Determine the [x, y] coordinate at the center of the cell enclosing the given text.  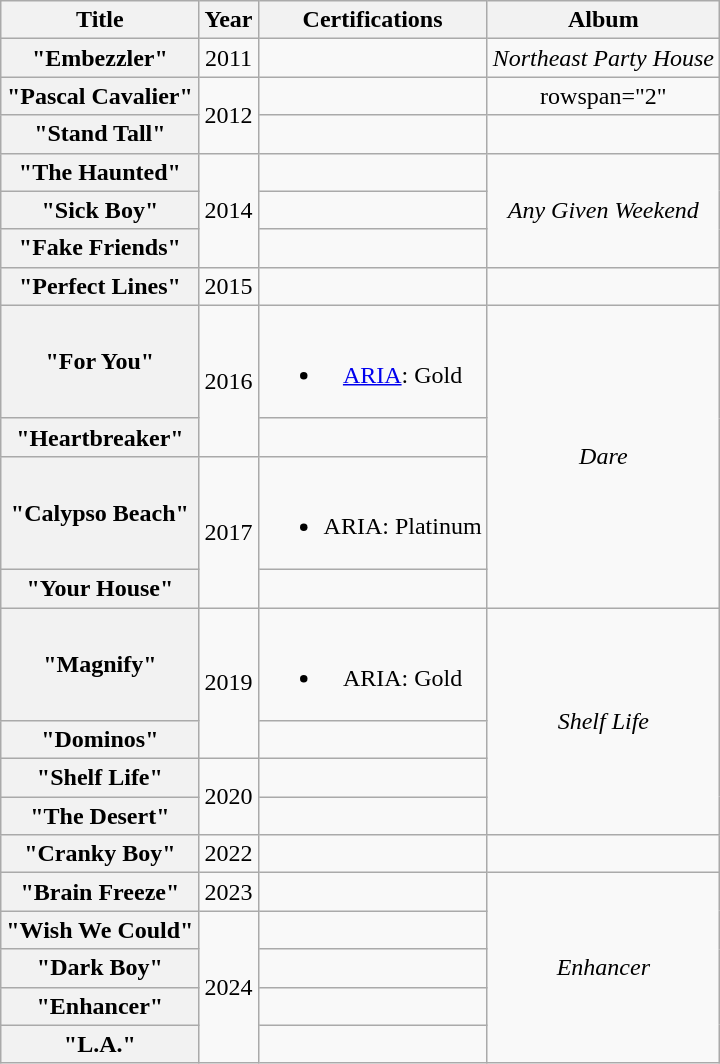
2016 [228, 380]
Album [603, 20]
Enhancer [603, 968]
"Enhancer" [100, 1006]
Certifications [372, 20]
2015 [228, 286]
"Stand Tall" [100, 134]
Year [228, 20]
Shelf Life [603, 722]
"Cranky Boy" [100, 854]
"Your House" [100, 588]
"Perfect Lines" [100, 286]
"Sick Boy" [100, 210]
2019 [228, 684]
"Heartbreaker" [100, 437]
Any Given Weekend [603, 210]
"Dominos" [100, 740]
2012 [228, 115]
"Magnify" [100, 664]
Northeast Party House [603, 58]
Title [100, 20]
"Wish We Could" [100, 930]
"Brain Freeze" [100, 892]
"Calypso Beach" [100, 512]
"L.A." [100, 1044]
2024 [228, 987]
Dare [603, 456]
2020 [228, 797]
"Dark Boy" [100, 968]
"Shelf Life" [100, 778]
ARIA: Platinum [372, 512]
"Embezzler" [100, 58]
"Pascal Cavalier" [100, 96]
"The Haunted" [100, 172]
2017 [228, 532]
"For You" [100, 362]
rowspan="2" [603, 96]
"The Desert" [100, 816]
"Fake Friends" [100, 248]
2011 [228, 58]
2023 [228, 892]
2022 [228, 854]
2014 [228, 210]
